From the cell containing the given text, extract its center point as [X, Y] coordinate. 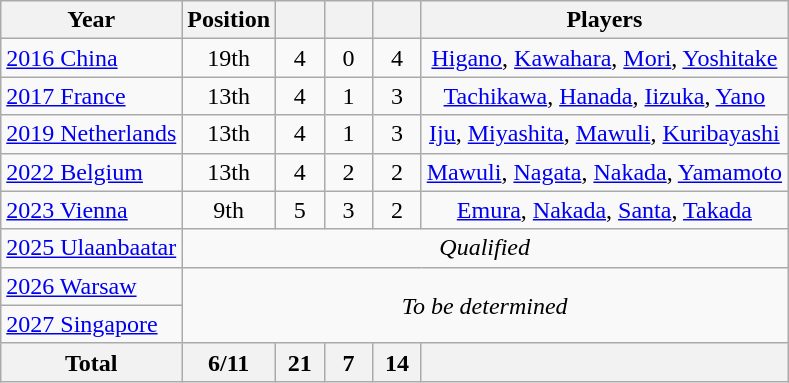
6/11 [229, 362]
14 [398, 362]
2019 Netherlands [92, 134]
21 [300, 362]
Tachikawa, Hanada, Iizuka, Yano [604, 96]
Position [229, 20]
5 [300, 210]
2025 Ulaanbaatar [92, 248]
7 [348, 362]
Emura, Nakada, Santa, Takada [604, 210]
Year [92, 20]
Total [92, 362]
Iju, Miyashita, Mawuli, Kuribayashi [604, 134]
Higano, Kawahara, Mori, Yoshitake [604, 58]
2027 Singapore [92, 324]
2017 France [92, 96]
19th [229, 58]
To be determined [485, 305]
Qualified [485, 248]
0 [348, 58]
2022 Belgium [92, 172]
Players [604, 20]
Mawuli, Nagata, Nakada, Yamamoto [604, 172]
2016 China [92, 58]
2023 Vienna [92, 210]
9th [229, 210]
2026 Warsaw [92, 286]
